Locate the cell with the specified text and output its (x, y) center coordinate. 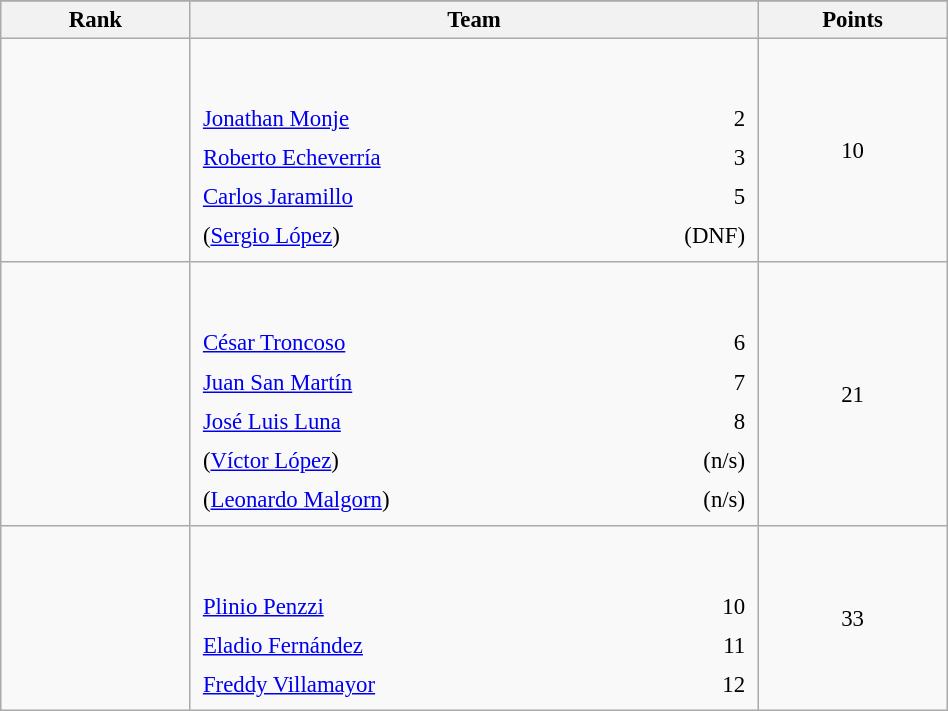
Plinio Penzzi (431, 606)
11 (709, 645)
César Troncoso (416, 343)
Carlos Jaramillo (398, 197)
Jonathan Monje (398, 119)
Juan San Martín (416, 382)
(Leonardo Malgorn) (416, 499)
César Troncoso 6 Juan San Martín 7 José Luis Luna 8 (Víctor López) (n/s) (Leonardo Malgorn) (n/s) (474, 394)
2 (674, 119)
(Víctor López) (416, 460)
Eladio Fernández (431, 645)
Freddy Villamayor (431, 684)
8 (694, 421)
21 (852, 394)
(Sergio López) (398, 236)
Points (852, 20)
Team (474, 20)
5 (674, 197)
33 (852, 618)
12 (709, 684)
Roberto Echeverría (398, 158)
3 (674, 158)
(DNF) (674, 236)
José Luis Luna (416, 421)
Plinio Penzzi 10 Eladio Fernández 11 Freddy Villamayor 12 (474, 618)
6 (694, 343)
Jonathan Monje 2 Roberto Echeverría 3 Carlos Jaramillo 5 (Sergio López) (DNF) (474, 151)
Rank (96, 20)
7 (694, 382)
